Provide the [X, Y] coordinate of the cell's center where the given text is located.  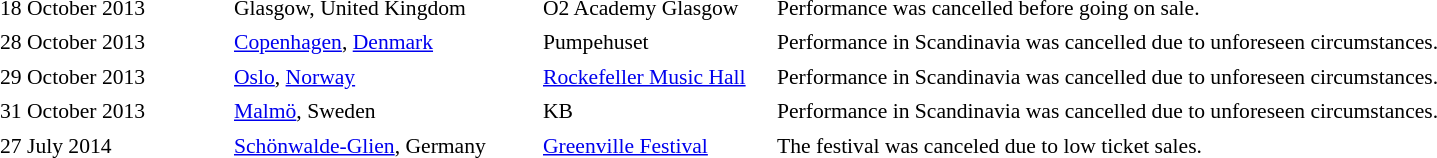
KB [656, 112]
Pumpehuset [656, 42]
Copenhagen, Denmark [384, 42]
Rockefeller Music Hall [656, 77]
Malmö, Sweden [384, 112]
Oslo, Norway [384, 77]
